Return the (X, Y) coordinate for the center point of the cell that contains the specified text.  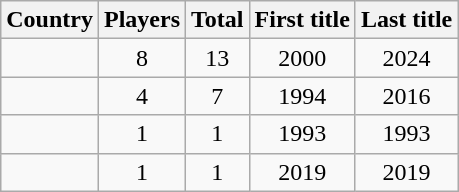
Last title (406, 20)
2000 (302, 58)
Total (218, 20)
Country (50, 20)
First title (302, 20)
8 (142, 58)
1994 (302, 96)
Players (142, 20)
2016 (406, 96)
2024 (406, 58)
4 (142, 96)
7 (218, 96)
13 (218, 58)
